Find where the given text appears and provide that cell's center as (x, y) coordinate. 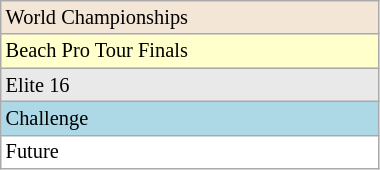
Future (190, 152)
Elite 16 (190, 85)
Challenge (190, 118)
World Championships (190, 17)
Beach Pro Tour Finals (190, 51)
